Search for the cell housing the specified text and yield its (X, Y) center coordinate. 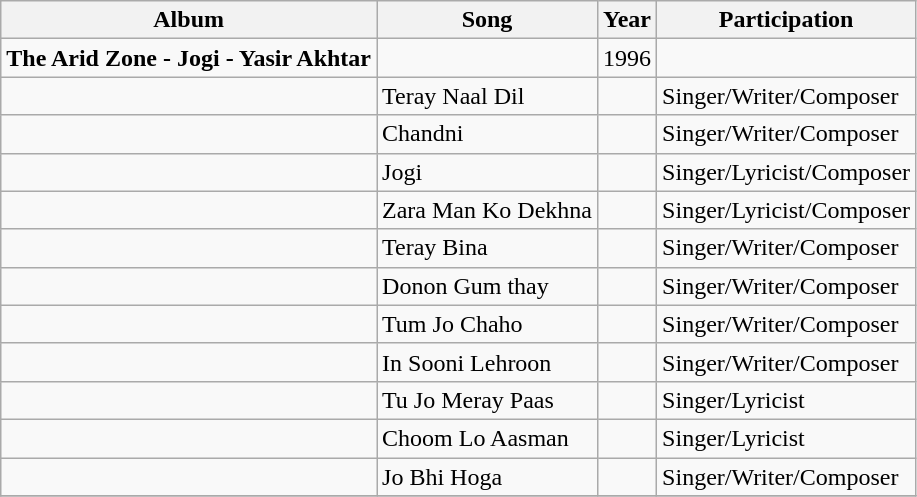
1996 (628, 58)
Song (488, 20)
Album (189, 20)
The Arid Zone - Jogi - Yasir Akhtar (189, 58)
Teray Naal Dil (488, 96)
Year (628, 20)
Jo Bhi Hoga (488, 477)
Jogi (488, 172)
In Sooni Lehroon (488, 362)
Teray Bina (488, 248)
Participation (786, 20)
Choom Lo Aasman (488, 438)
Tum Jo Chaho (488, 324)
Donon Gum thay (488, 286)
Zara Man Ko Dekhna (488, 210)
Chandni (488, 134)
Tu Jo Meray Paas (488, 400)
